Determine the (X, Y) coordinate at the center of the cell enclosing the given text.  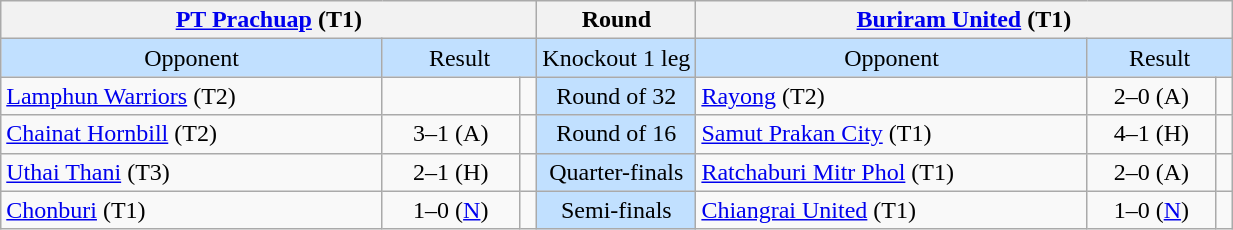
Knockout 1 leg (616, 58)
3–1 (A) (450, 134)
2–1 (H) (450, 172)
Lamphun Warriors (T2) (192, 96)
Rayong (T2) (892, 96)
Chainat Hornbill (T2) (192, 134)
Round (616, 20)
Chonburi (T1) (192, 210)
Quarter-finals (616, 172)
4–1 (H) (1151, 134)
Samut Prakan City (T1) (892, 134)
Chiangrai United (T1) (892, 210)
Buriram United (T1) (964, 20)
Semi-finals (616, 210)
PT Prachuap (T1) (269, 20)
Uthai Thani (T3) (192, 172)
Round of 16 (616, 134)
Ratchaburi Mitr Phol (T1) (892, 172)
Round of 32 (616, 96)
